Search for the cell housing the specified text and yield its [X, Y] center coordinate. 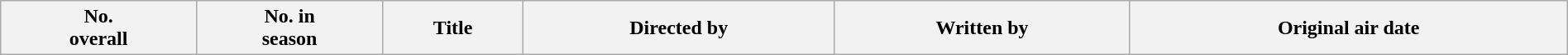
Title [453, 28]
No.overall [99, 28]
Directed by [678, 28]
Written by [982, 28]
Original air date [1348, 28]
No. inseason [289, 28]
